Find where the given text appears and provide that cell's center as [X, Y] coordinate. 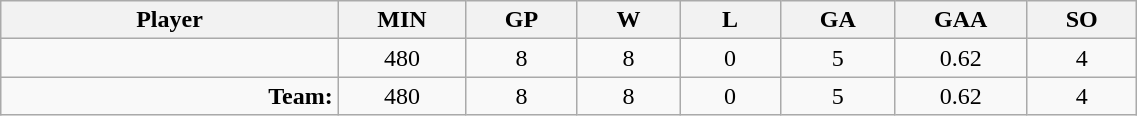
GAA [961, 20]
GP [522, 20]
SO [1081, 20]
MIN [402, 20]
GA [838, 20]
Player [170, 20]
L [730, 20]
Team: [170, 96]
W [628, 20]
